Output the (x, y) coordinate of the center of the cell containing the given text.  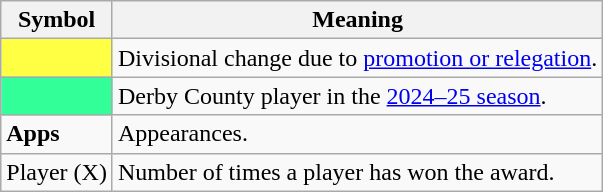
Appearances. (357, 134)
Number of times a player has won the award. (357, 172)
Derby County player in the 2024–25 season. (357, 96)
Divisional change due to promotion or relegation. (357, 58)
Apps (57, 134)
Meaning (357, 20)
Symbol (57, 20)
Player (X) (57, 172)
